Scan for the cell matching the given text and deliver its [X, Y] coordinate at center. 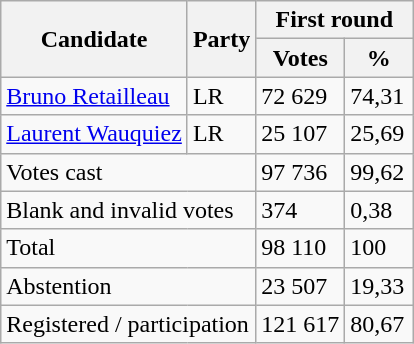
First round [334, 20]
Votes cast [128, 172]
Bruno Retailleau [94, 96]
Votes [300, 58]
99,62 [379, 172]
Total [128, 248]
19,33 [379, 286]
98 110 [300, 248]
Abstention [128, 286]
23 507 [300, 286]
Party [221, 39]
374 [300, 210]
74,31 [379, 96]
% [379, 58]
0,38 [379, 210]
Candidate [94, 39]
80,67 [379, 324]
100 [379, 248]
Blank and invalid votes [128, 210]
Registered / participation [128, 324]
72 629 [300, 96]
25 107 [300, 134]
121 617 [300, 324]
97 736 [300, 172]
Laurent Wauquiez [94, 134]
25,69 [379, 134]
